For the text-containing cell, return its midpoint in (X, Y) coordinate format. 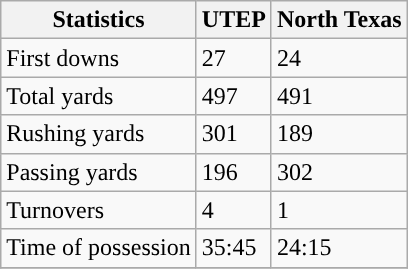
497 (234, 96)
4 (234, 210)
Passing yards (99, 172)
First downs (99, 58)
27 (234, 58)
24:15 (339, 248)
24 (339, 58)
196 (234, 172)
189 (339, 134)
491 (339, 96)
35:45 (234, 248)
Total yards (99, 96)
Rushing yards (99, 134)
302 (339, 172)
Turnovers (99, 210)
1 (339, 210)
301 (234, 134)
Statistics (99, 20)
North Texas (339, 20)
Time of possession (99, 248)
UTEP (234, 20)
